Extract the [X, Y] coordinate from the center of the cell holding the provided text.  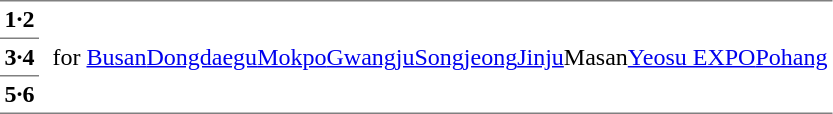
3·4 [20, 57]
5·6 [20, 95]
1·2 [20, 20]
for BusanDongdaeguMokpoGwangjuSongjeongJinjuMasanYeosu EXPOPohang [440, 57]
